Find where the given text appears and provide that cell's center as [x, y] coordinate. 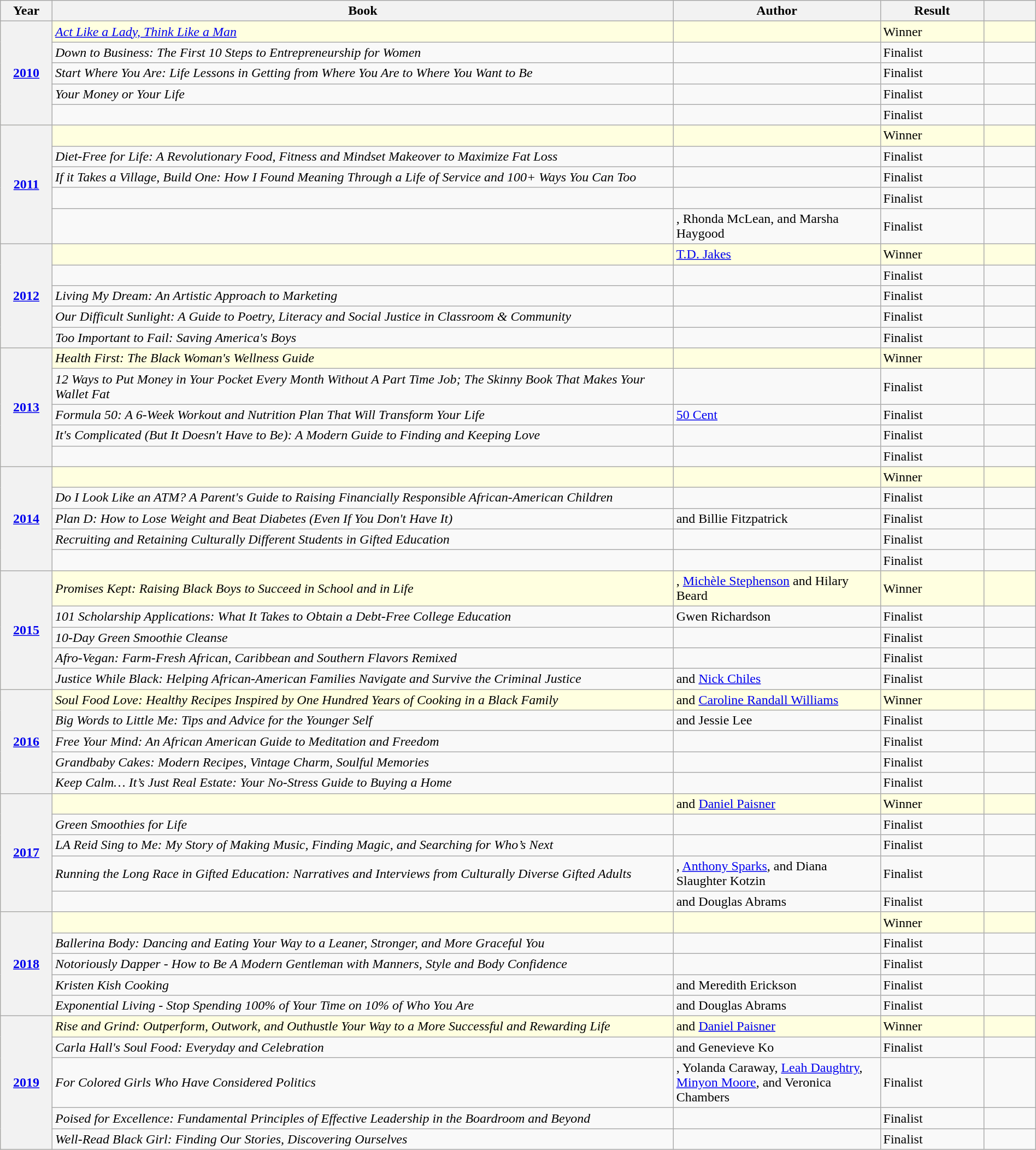
12 Ways to Put Money in Your Pocket Every Month Without A Part Time Job; The Skinny Book That Makes Your Wallet Fat [363, 387]
Start Where You Are: Life Lessons in Getting from Where You Are to Where You Want to Be [363, 73]
50 Cent [777, 415]
Do I Look Like an ATM? A Parent's Guide to Raising Financially Responsible African-American Children [363, 498]
Notoriously Dapper - How to Be A Modern Gentleman with Manners, Style and Body Confidence [363, 964]
Act Like a Lady, Think Like a Man [363, 32]
Result [932, 11]
Well-Read Black Girl: Finding Our Stories, Discovering Ourselves [363, 1139]
2014 [26, 518]
Diet-Free for Life: A Revolutionary Food, Fitness and Mindset Makeover to Maximize Fat Loss [363, 156]
Our Difficult Sunlight: A Guide to Poetry, Literacy and Social Justice in Classroom & Community [363, 317]
and Jessie Lee [777, 721]
Rise and Grind: Outperform, Outwork, and Outhustle Your Way to a More Successful and Rewarding Life [363, 1027]
, Yolanda Caraway, Leah Daughtry, Minyon Moore, and Veronica Chambers [777, 1083]
Too Important to Fail: Saving America's Boys [363, 338]
101 Scholarship Applications: What It Takes to Obtain a Debt-Free College Education [363, 616]
and Nick Chiles [777, 679]
If it Takes a Village, Build One: How I Found Meaning Through a Life of Service and 100+ Ways You Can Too [363, 177]
Health First: The Black Woman's Wellness Guide [363, 358]
Your Money or Your Life [363, 94]
and Genevieve Ko [777, 1047]
2015 [26, 629]
Soul Food Love: Healthy Recipes Inspired by One Hundred Years of Cooking in a Black Family [363, 700]
2013 [26, 408]
Free Your Mind: An African American Guide to Meditation and Freedom [363, 741]
2016 [26, 741]
Formula 50: A 6-Week Workout and Nutrition Plan That Will Transform Your Life [363, 415]
Exponential Living - Stop Spending 100% of Your Time on 10% of Who You Are [363, 1006]
10-Day Green Smoothie Cleanse [363, 638]
Gwen Richardson [777, 616]
T.D. Jakes [777, 254]
Promises Kept: Raising Black Boys to Succeed in School and in Life [363, 588]
, Anthony Sparks, and Diana Slaughter Kotzin [777, 873]
For Colored Girls Who Have Considered Politics [363, 1083]
Carla Hall's Soul Food: Everyday and Celebration [363, 1047]
2011 [26, 185]
2012 [26, 296]
Plan D: How to Lose Weight and Beat Diabetes (Even If You Don't Have It) [363, 518]
Justice While Black: Helping African-American Families Navigate and Survive the Criminal Justice [363, 679]
2019 [26, 1083]
Running the Long Race in Gifted Education: Narratives and Interviews from Culturally Diverse Gifted Adults [363, 873]
Green Smoothies for Life [363, 824]
2018 [26, 964]
Recruiting and Retaining Culturally Different Students in Gifted Education [363, 539]
, Michèle Stephenson and Hilary Beard [777, 588]
2010 [26, 73]
Grandbaby Cakes: Modern Recipes, Vintage Charm, Soulful Memories [363, 762]
2017 [26, 852]
Afro-Vegan: Farm-Fresh African, Caribbean and Southern Flavors Remixed [363, 658]
Poised for Excellence: Fundamental Principles of Effective Leadership in the Boardroom and Beyond [363, 1118]
Kristen Kish Cooking [363, 985]
Down to Business: The First 10 Steps to Entrepreneurship for Women [363, 52]
Book [363, 11]
It's Complicated (But It Doesn't Have to Be): A Modern Guide to Finding and Keeping Love [363, 435]
Author [777, 11]
, Rhonda McLean, and Marsha Haygood [777, 226]
Year [26, 11]
and Meredith Erickson [777, 985]
and Billie Fitzpatrick [777, 518]
and Caroline Randall Williams [777, 700]
Keep Calm… It’s Just Real Estate: Your No-Stress Guide to Buying a Home [363, 783]
Living My Dream: An Artistic Approach to Marketing [363, 296]
Big Words to Little Me: Tips and Advice for the Younger Self [363, 721]
LA Reid Sing to Me: My Story of Making Music, Finding Magic, and Searching for Who’s Next [363, 845]
Ballerina Body: Dancing and Eating Your Way to a Leaner, Stronger, and More Graceful You [363, 943]
